From the cell containing the given text, extract its center point as (X, Y) coordinate. 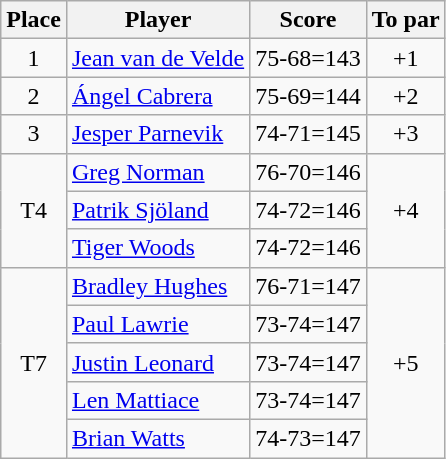
Paul Lawrie (158, 324)
Patrik Sjöland (158, 210)
74-73=147 (308, 438)
Bradley Hughes (158, 286)
+2 (406, 96)
+1 (406, 58)
Jean van de Velde (158, 58)
To par (406, 20)
75-68=143 (308, 58)
Tiger Woods (158, 248)
T7 (34, 362)
Place (34, 20)
Ángel Cabrera (158, 96)
76-71=147 (308, 286)
2 (34, 96)
Justin Leonard (158, 362)
Jesper Parnevik (158, 134)
T4 (34, 210)
3 (34, 134)
Score (308, 20)
Brian Watts (158, 438)
Player (158, 20)
76-70=146 (308, 172)
Len Mattiace (158, 400)
Greg Norman (158, 172)
+4 (406, 210)
+5 (406, 362)
+3 (406, 134)
74-71=145 (308, 134)
75-69=144 (308, 96)
1 (34, 58)
